Return the [X, Y] coordinate for the center point of the cell that contains the specified text.  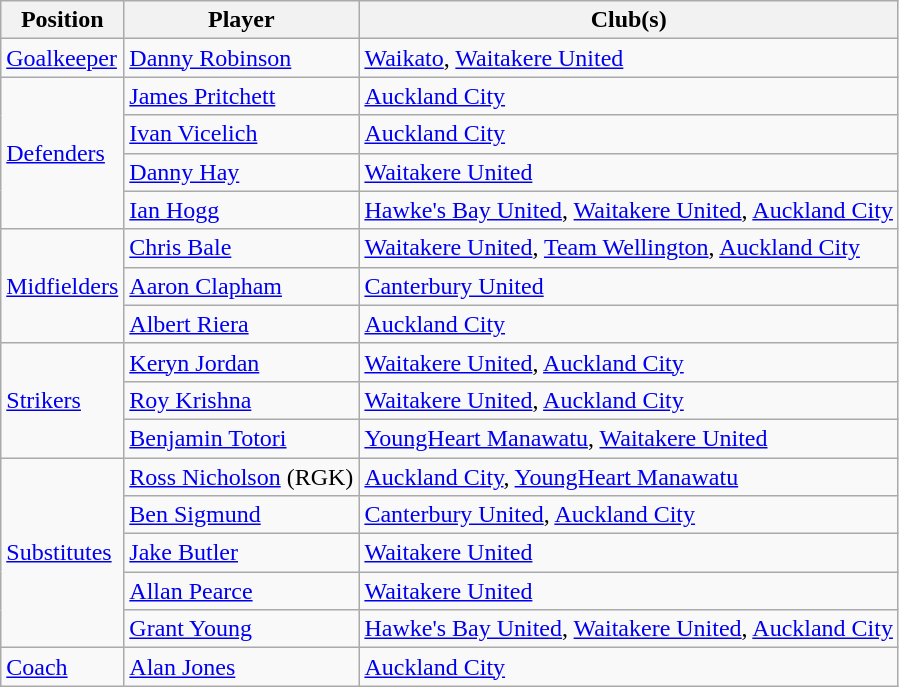
Ian Hogg [242, 210]
Ivan Vicelich [242, 134]
Canterbury United [629, 286]
Strikers [62, 400]
Midfielders [62, 286]
Defenders [62, 153]
Auckland City, YoungHeart Manawatu [629, 477]
Canterbury United, Auckland City [629, 515]
Allan Pearce [242, 591]
Danny Robinson [242, 58]
James Pritchett [242, 96]
Substitutes [62, 553]
Grant Young [242, 629]
Alan Jones [242, 667]
YoungHeart Manawatu, Waitakere United [629, 438]
Position [62, 20]
Player [242, 20]
Chris Bale [242, 248]
Ben Sigmund [242, 515]
Benjamin Totori [242, 438]
Waikato, Waitakere United [629, 58]
Aaron Clapham [242, 286]
Danny Hay [242, 172]
Coach [62, 667]
Albert Riera [242, 324]
Keryn Jordan [242, 362]
Goalkeeper [62, 58]
Jake Butler [242, 553]
Waitakere United, Team Wellington, Auckland City [629, 248]
Roy Krishna [242, 400]
Ross Nicholson (RGK) [242, 477]
Club(s) [629, 20]
